From the cell containing the given text, extract its center point as [X, Y] coordinate. 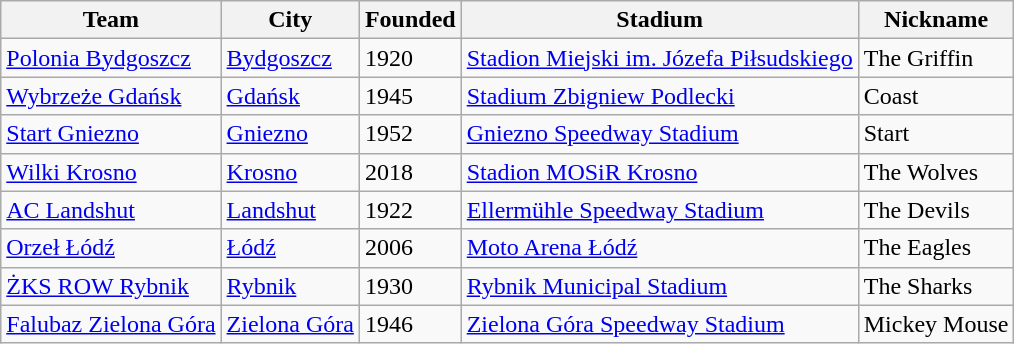
AC Landshut [111, 210]
The Griffin [936, 58]
Team [111, 20]
Krosno [290, 172]
Start Gniezno [111, 134]
Bydgoszcz [290, 58]
Ellermühle Speedway Stadium [660, 210]
The Devils [936, 210]
Zielona Góra [290, 324]
The Wolves [936, 172]
1922 [410, 210]
The Eagles [936, 248]
Gniezno [290, 134]
Wybrzeże Gdańsk [111, 96]
Polonia Bydgoszcz [111, 58]
1920 [410, 58]
Stadion Miejski im. Józefa Piłsudskiego [660, 58]
Łódź [290, 248]
1952 [410, 134]
Stadium [660, 20]
Stadion MOSiR Krosno [660, 172]
The Sharks [936, 286]
Mickey Mouse [936, 324]
Start [936, 134]
Orzeł Łódź [111, 248]
1945 [410, 96]
Gniezno Speedway Stadium [660, 134]
Coast [936, 96]
2018 [410, 172]
Falubaz Zielona Góra [111, 324]
Rybnik Municipal Stadium [660, 286]
1930 [410, 286]
2006 [410, 248]
Stadium Zbigniew Podlecki [660, 96]
ŻKS ROW Rybnik [111, 286]
Zielona Góra Speedway Stadium [660, 324]
City [290, 20]
Landshut [290, 210]
Nickname [936, 20]
Gdańsk [290, 96]
Wilki Krosno [111, 172]
1946 [410, 324]
Rybnik [290, 286]
Moto Arena Łódź [660, 248]
Founded [410, 20]
